Locate the cell with the specified text and output its (x, y) center coordinate. 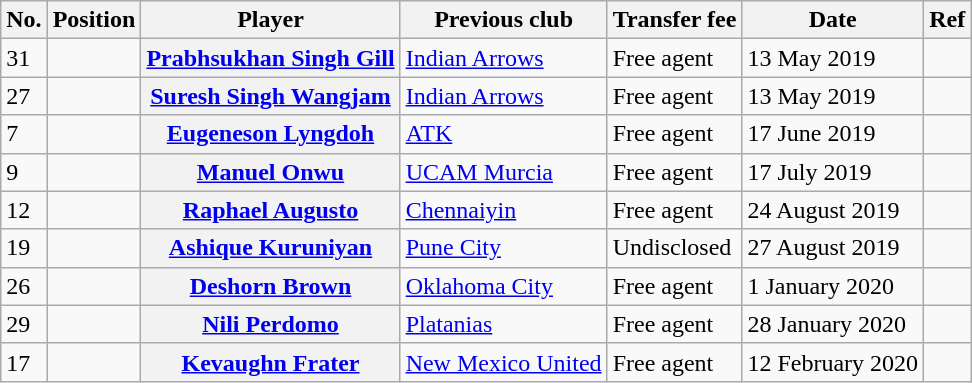
Raphael Augusto (270, 210)
17 June 2019 (833, 134)
Position (94, 20)
29 (24, 324)
12 February 2020 (833, 362)
Undisclosed (674, 248)
17 (24, 362)
Nili Perdomo (270, 324)
7 (24, 134)
New Mexico United (504, 362)
Pune City (504, 248)
1 January 2020 (833, 286)
Player (270, 20)
Previous club (504, 20)
Deshorn Brown (270, 286)
ATK (504, 134)
31 (24, 58)
Kevaughn Frater (270, 362)
12 (24, 210)
17 July 2019 (833, 172)
28 January 2020 (833, 324)
Suresh Singh Wangjam (270, 96)
Chennaiyin (504, 210)
Date (833, 20)
24 August 2019 (833, 210)
27 (24, 96)
Oklahoma City (504, 286)
9 (24, 172)
Ashique Kuruniyan (270, 248)
Manuel Onwu (270, 172)
26 (24, 286)
Eugeneson Lyngdoh (270, 134)
No. (24, 20)
19 (24, 248)
Transfer fee (674, 20)
Ref (948, 20)
Prabhsukhan Singh Gill (270, 58)
27 August 2019 (833, 248)
UCAM Murcia (504, 172)
Platanias (504, 324)
